Scan for the cell matching the given text and deliver its [X, Y] coordinate at center. 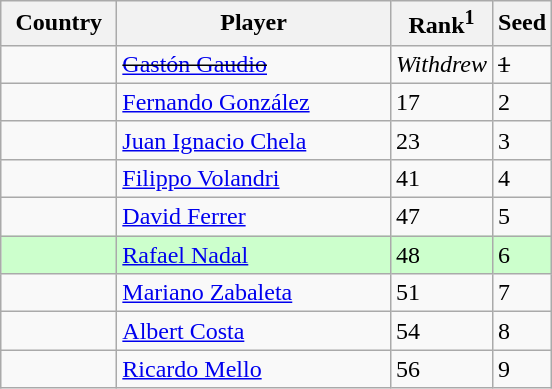
Mariano Zabaleta [254, 293]
2 [522, 102]
Juan Ignacio Chela [254, 140]
54 [441, 331]
7 [522, 293]
Fernando González [254, 102]
1 [522, 64]
48 [441, 255]
6 [522, 255]
23 [441, 140]
Player [254, 24]
Rank1 [441, 24]
Rafael Nadal [254, 255]
56 [441, 369]
Gastón Gaudio [254, 64]
41 [441, 178]
Withdrew [441, 64]
17 [441, 102]
4 [522, 178]
5 [522, 217]
Country [59, 24]
51 [441, 293]
8 [522, 331]
Albert Costa [254, 331]
47 [441, 217]
3 [522, 140]
Filippo Volandri [254, 178]
Seed [522, 24]
Ricardo Mello [254, 369]
David Ferrer [254, 217]
9 [522, 369]
